Search for the cell housing the specified text and yield its (x, y) center coordinate. 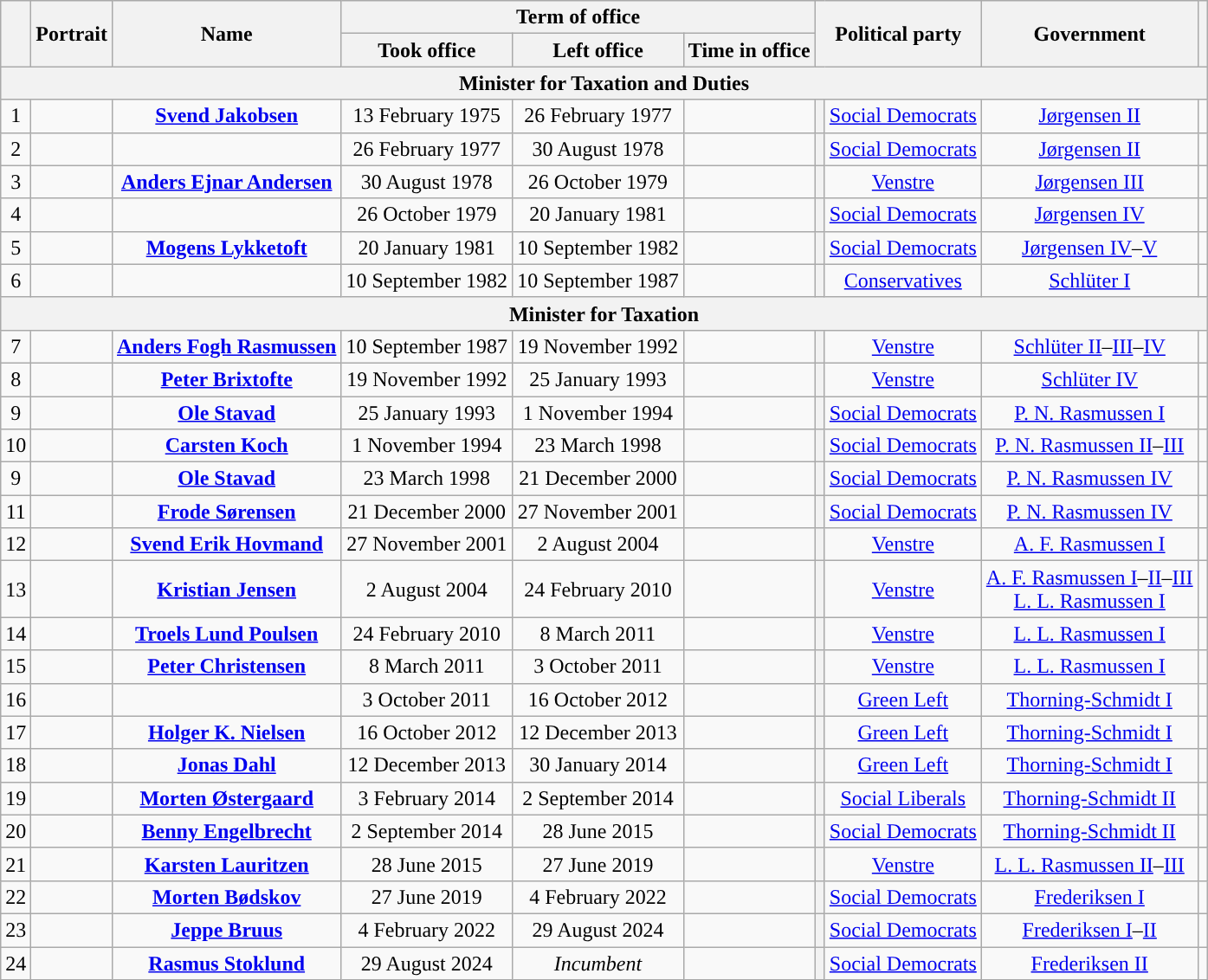
21 (16, 864)
7 (16, 346)
Holger K. Nielsen (226, 732)
19 (16, 798)
Schlüter II–III–IV (1089, 346)
Conservatives (902, 280)
Jørgensen IV–V (1089, 248)
Political party (898, 34)
Took office (427, 50)
Karsten Lauritzen (226, 864)
Jørgensen III (1089, 182)
2 (16, 149)
30 January 2014 (598, 765)
Benny Engelbrecht (226, 831)
P. N. Rasmussen I (1089, 413)
Jonas Dahl (226, 765)
Minister for Taxation and Duties (604, 83)
3 (16, 182)
15 (16, 667)
Kristian Jensen (226, 589)
Anders Fogh Rasmussen (226, 346)
Schlüter I (1089, 280)
18 (16, 765)
Frederiksen I (1089, 897)
12 (16, 545)
Peter Brixtofte (226, 379)
13 February 1975 (427, 116)
Frederiksen I–II (1089, 930)
Rasmus Stoklund (226, 964)
Minister for Taxation (604, 313)
Time in office (749, 50)
Portrait (72, 34)
Term of office (578, 17)
16 (16, 700)
11 (16, 512)
23 (16, 930)
Name (226, 34)
22 (16, 897)
Peter Christensen (226, 667)
Anders Ejnar Andersen (226, 182)
Carsten Koch (226, 446)
P. N. Rasmussen II–III (1089, 446)
Left office (598, 50)
13 (16, 589)
1 (16, 116)
Schlüter IV (1089, 379)
4 (16, 215)
Morten Bødskov (226, 897)
14 (16, 634)
5 (16, 248)
10 (16, 446)
Frode Sørensen (226, 512)
8 (16, 379)
Frederiksen II (1089, 964)
L. L. Rasmussen II–III (1089, 864)
A. F. Rasmussen I–II–IIIL. L. Rasmussen I (1089, 589)
A. F. Rasmussen I (1089, 545)
Mogens Lykketoft (226, 248)
Troels Lund Poulsen (226, 634)
17 (16, 732)
6 (16, 280)
Incumbent (598, 964)
3 February 2014 (427, 798)
Jeppe Bruus (226, 930)
Svend Erik Hovmand (226, 545)
Social Liberals (902, 798)
Morten Østergaard (226, 798)
Government (1089, 34)
20 (16, 831)
Svend Jakobsen (226, 116)
24 (16, 964)
Jørgensen IV (1089, 215)
